Extract the (X, Y) coordinate from the center of the cell holding the provided text.  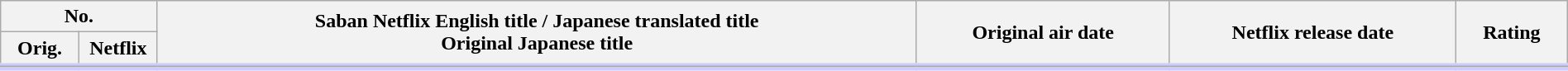
Netflix release date (1312, 34)
Orig. (40, 50)
Saban Netflix English title / Japanese translated titleOriginal Japanese title (537, 34)
Netflix (117, 50)
No. (79, 17)
Rating (1512, 34)
Original air date (1043, 34)
